From the cell containing the given text, extract its center point as [x, y] coordinate. 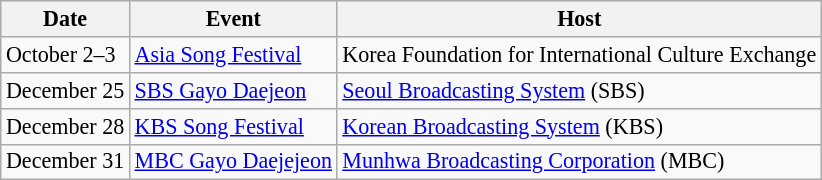
Korea Foundation for International Culture Exchange [579, 54]
Korean Broadcasting System (KBS) [579, 126]
Asia Song Festival [233, 54]
Munhwa Broadcasting Corporation (MBC) [579, 162]
Event [233, 18]
December 28 [66, 126]
Seoul Broadcasting System (SBS) [579, 90]
KBS Song Festival [233, 126]
SBS Gayo Daejeon [233, 90]
Date [66, 18]
MBC Gayo Daejejeon [233, 162]
October 2–3 [66, 54]
December 31 [66, 162]
December 25 [66, 90]
Host [579, 18]
